Output the [X, Y] coordinate of the center of the cell containing the given text.  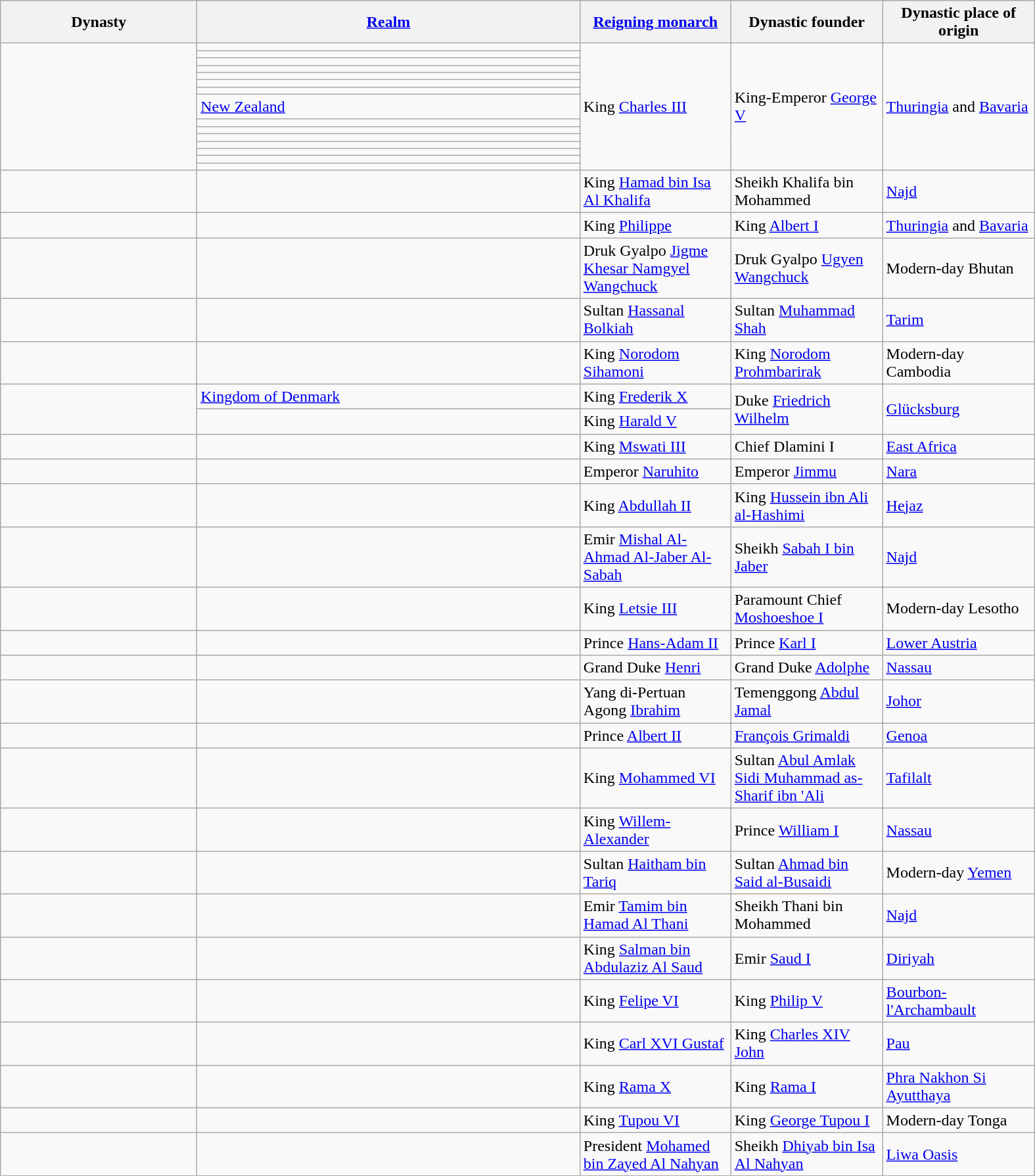
Tarim [958, 319]
King Harald V [655, 421]
François Grimaldi [807, 736]
King Rama X [655, 1086]
Tafilalt [958, 778]
Sheikh Sabah I bin Jaber [807, 557]
Nara [958, 471]
Hejaz [958, 505]
Sultan Muhammad Shah [807, 319]
Temenggong Abdul Jamal [807, 702]
King Charles XIV John [807, 1044]
Prince William I [807, 830]
Druk Gyalpo Ugyen Wangchuck [807, 268]
Glücksburg [958, 409]
King Norodom Prohmbarirak [807, 363]
Sheikh Khalifa bin Mohammed [807, 192]
Sultan Hassanal Bolkiah [655, 319]
King Albert I [807, 225]
King Felipe VI [655, 1000]
Modern-day Bhutan [958, 268]
King Letsie III [655, 609]
President Mohamed bin Zayed Al Nahyan [655, 1154]
King Mohammed VI [655, 778]
King Mswati III [655, 446]
Reigning monarch [655, 22]
Modern-day Yemen [958, 873]
Dynastic place of origin [958, 22]
Johor [958, 702]
Prince Albert II [655, 736]
Sheikh Dhiyab bin Isa Al Nahyan [807, 1154]
Emir Saud I [807, 958]
Druk Gyalpo Jigme Khesar Namgyel Wangchuck [655, 268]
Emperor Naruhito [655, 471]
East Africa [958, 446]
Kingdom of Denmark [389, 396]
Modern-day Lesotho [958, 609]
Grand Duke Adolphe [807, 668]
Bourbon-l'Archambault [958, 1000]
Prince Hans-Adam II [655, 642]
King Norodom Sihamoni [655, 363]
Sultan Abul Amlak Sidi Muhammad as-Sharif ibn 'Ali [807, 778]
Dynastic founder [807, 22]
Dynasty [99, 22]
King Tupou VI [655, 1120]
Sultan Haitham bin Tariq [655, 873]
Modern-day Tonga [958, 1120]
King Frederik X [655, 396]
Emperor Jimmu [807, 471]
Yang di-Pertuan Agong Ibrahim [655, 702]
Emir Mishal Al-Ahmad Al-Jaber Al-Sabah [655, 557]
Sheikh Thani bin Mohammed [807, 915]
Duke Friedrich Wilhelm [807, 409]
Realm [389, 22]
New Zealand [389, 106]
King Philippe [655, 225]
Genoa [958, 736]
Lower Austria [958, 642]
Phra Nakhon Si Ayutthaya [958, 1086]
King Salman bin Abdulaziz Al Saud [655, 958]
Sultan Ahmad bin Said al-Busaidi [807, 873]
Paramount Chief Moshoeshoe I [807, 609]
Grand Duke Henri [655, 668]
Pau [958, 1044]
Emir Tamim bin Hamad Al Thani [655, 915]
King Hussein ibn Ali al-Hashimi [807, 505]
King Charles III [655, 106]
King Carl XVI Gustaf [655, 1044]
King-Emperor George V [807, 106]
Chief Dlamini I [807, 446]
King Philip V [807, 1000]
Modern-day Cambodia [958, 363]
King Willem-Alexander [655, 830]
Liwa Oasis [958, 1154]
King Abdullah II [655, 505]
King George Tupou I [807, 1120]
Diriyah [958, 958]
King Hamad bin Isa Al Khalifa [655, 192]
King Rama I [807, 1086]
Prince Karl I [807, 642]
